Extract the (X, Y) coordinate from the center of the cell holding the provided text.  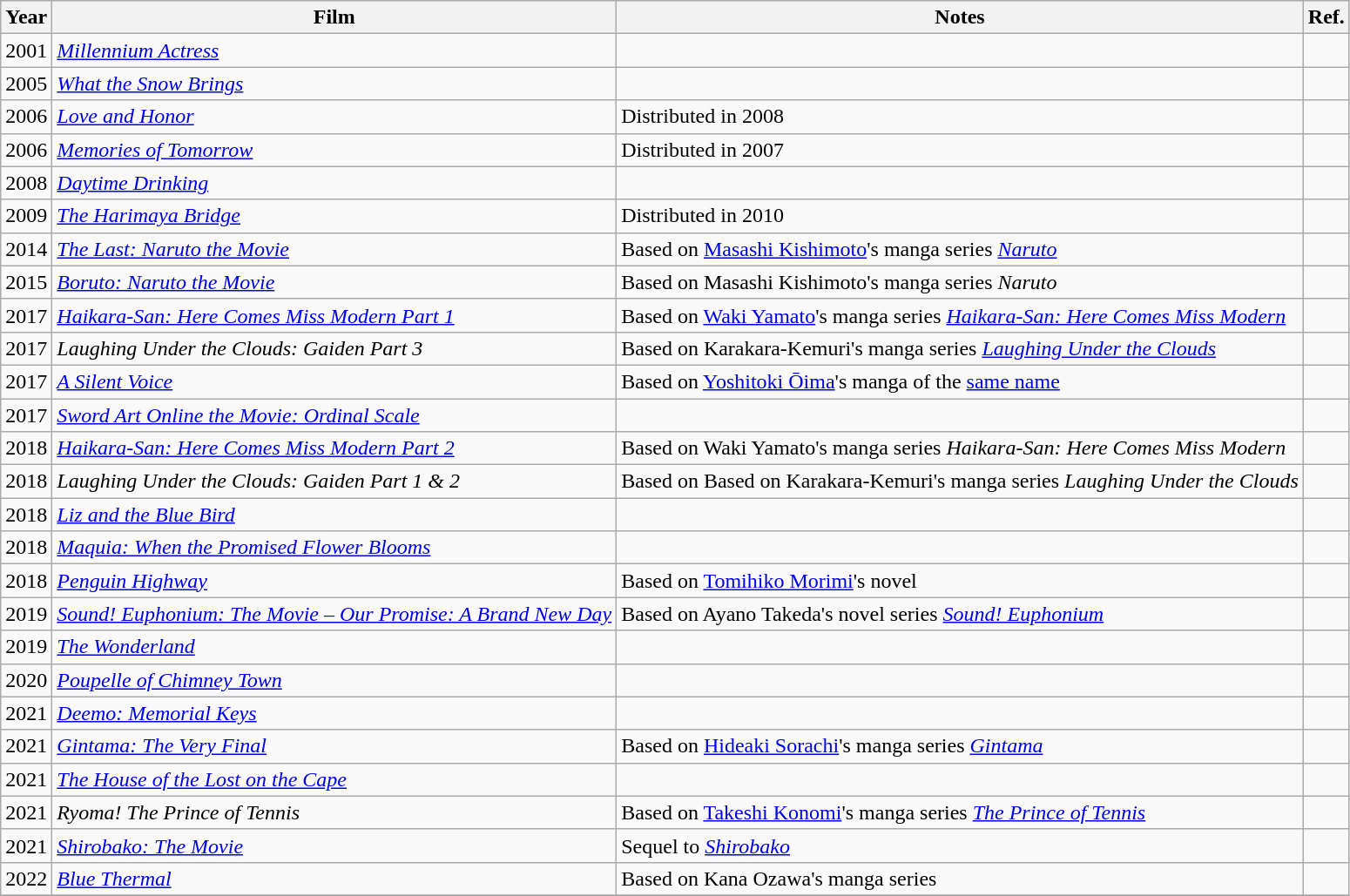
Ryoma! The Prince of Tennis (334, 812)
Laughing Under the Clouds: Gaiden Part 1 & 2 (334, 482)
2008 (26, 183)
2015 (26, 282)
Distributed in 2007 (960, 150)
2001 (26, 51)
Based on Karakara-Kemuri's manga series Laughing Under the Clouds (960, 348)
Based on Ayano Takeda's novel series Sound! Euphonium (960, 614)
The Last: Naruto the Movie (334, 249)
Based on Yoshitoki Ōima's manga of the same name (960, 381)
2005 (26, 84)
Boruto: Naruto the Movie (334, 282)
Maquia: When the Promised Flower Blooms (334, 548)
Year (26, 17)
2022 (26, 879)
Based on Hideaki Sorachi's manga series Gintama (960, 746)
Shirobako: The Movie (334, 845)
2009 (26, 216)
Haikara-San: Here Comes Miss Modern Part 1 (334, 315)
Millennium Actress (334, 51)
Based on Based on Karakara-Kemuri's manga series Laughing Under the Clouds (960, 482)
Based on Kana Ozawa's manga series (960, 879)
Based on Takeshi Konomi's manga series The Prince of Tennis (960, 812)
Notes (960, 17)
The House of the Lost on the Cape (334, 779)
Deemo: Memorial Keys (334, 713)
Blue Thermal (334, 879)
Poupelle of Chimney Town (334, 680)
Film (334, 17)
Distributed in 2008 (960, 117)
What the Snow Brings (334, 84)
Sound! Euphonium: The Movie – Our Promise: A Brand New Day (334, 614)
Gintama: The Very Final (334, 746)
The Harimaya Bridge (334, 216)
Laughing Under the Clouds: Gaiden Part 3 (334, 348)
Liz and the Blue Bird (334, 515)
Based on Tomihiko Morimi's novel (960, 581)
Memories of Tomorrow (334, 150)
2014 (26, 249)
Daytime Drinking (334, 183)
2020 (26, 680)
Distributed in 2010 (960, 216)
Sword Art Online the Movie: Ordinal Scale (334, 415)
The Wonderland (334, 647)
Haikara-San: Here Comes Miss Modern Part 2 (334, 448)
Ref. (1326, 17)
Love and Honor (334, 117)
Sequel to Shirobako (960, 845)
Penguin Highway (334, 581)
A Silent Voice (334, 381)
